Extract the [x, y] coordinate from the center of the cell holding the provided text.  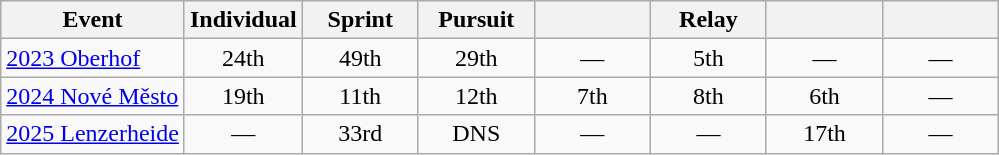
11th [360, 96]
Relay [708, 20]
Event [93, 20]
2023 Oberhof [93, 58]
19th [243, 96]
6th [824, 96]
49th [360, 58]
Pursuit [476, 20]
12th [476, 96]
2025 Lenzerheide [93, 134]
Individual [243, 20]
7th [592, 96]
29th [476, 58]
DNS [476, 134]
17th [824, 134]
2024 Nové Město [93, 96]
8th [708, 96]
33rd [360, 134]
Sprint [360, 20]
5th [708, 58]
24th [243, 58]
